Scan for the cell matching the given text and deliver its [x, y] coordinate at center. 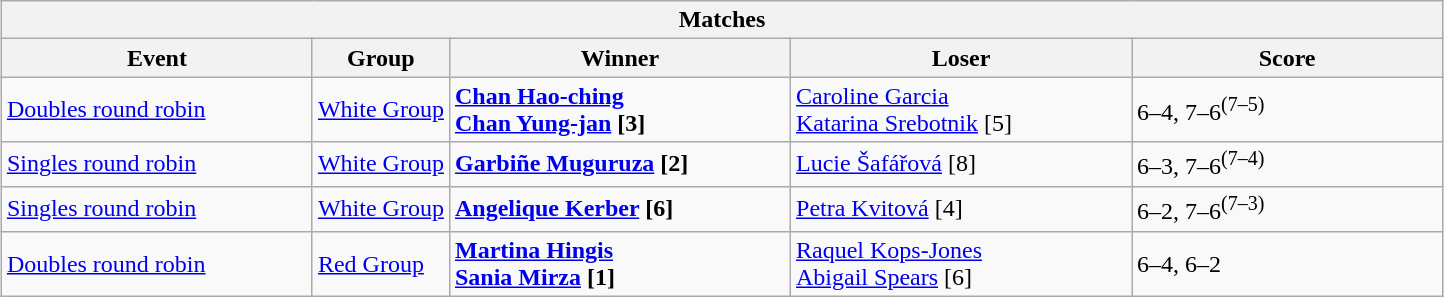
Winner [620, 58]
6–4, 7–6(7–5) [1288, 110]
Garbiñe Muguruza [2] [620, 164]
6–4, 6–2 [1288, 264]
Petra Kvitová [4] [962, 208]
Matches [722, 20]
Raquel Kops-Jones Abigail Spears [6] [962, 264]
Angelique Kerber [6] [620, 208]
Score [1288, 58]
Event [156, 58]
Group [380, 58]
6–2, 7–6(7–3) [1288, 208]
Chan Hao-ching Chan Yung-jan [3] [620, 110]
6–3, 7–6(7–4) [1288, 164]
Caroline Garcia Katarina Srebotnik [5] [962, 110]
Loser [962, 58]
Lucie Šafářová [8] [962, 164]
Red Group [380, 264]
Martina Hingis Sania Mirza [1] [620, 264]
